Search for the cell housing the specified text and yield its (x, y) center coordinate. 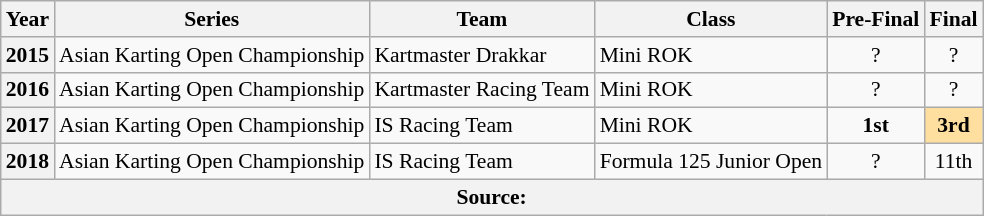
2016 (28, 90)
Source: (492, 197)
2015 (28, 55)
Kartmaster Drakkar (482, 55)
2017 (28, 126)
Team (482, 19)
Year (28, 19)
11th (953, 162)
3rd (953, 126)
Formula 125 Junior Open (712, 162)
2018 (28, 162)
Series (212, 19)
Class (712, 19)
Final (953, 19)
Kartmaster Racing Team (482, 90)
1st (876, 126)
Pre-Final (876, 19)
